Find where the given text appears and provide that cell's center as (X, Y) coordinate. 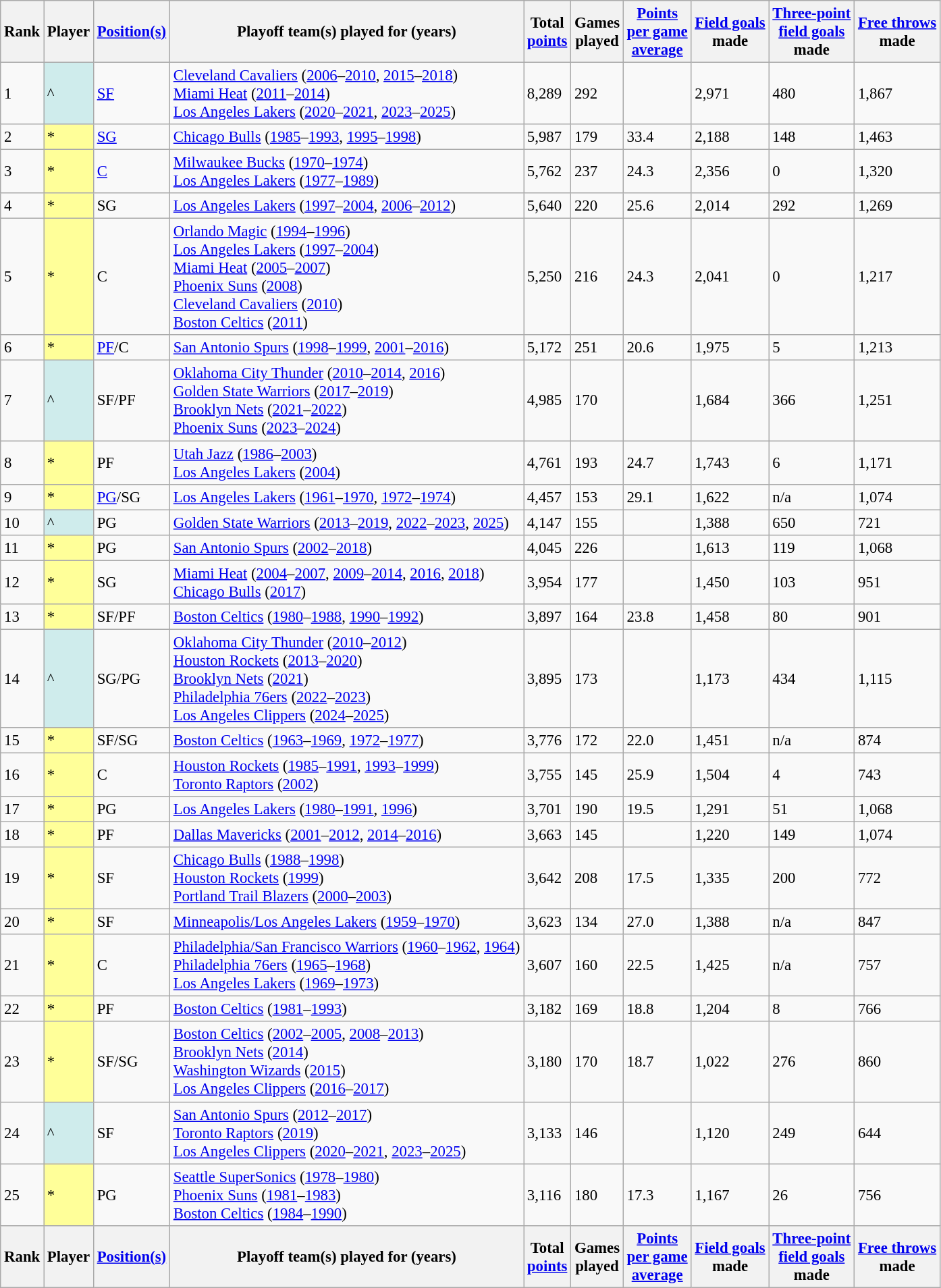
3,180 (547, 1063)
743 (898, 775)
80 (811, 617)
1,975 (730, 348)
1,115 (898, 678)
1,022 (730, 1063)
21 (22, 965)
146 (597, 1133)
951 (898, 582)
3,133 (547, 1133)
119 (811, 547)
San Antonio Spurs (2002–2018) (347, 547)
23 (22, 1063)
148 (811, 137)
1,622 (730, 497)
Oklahoma City Thunder (2010–2014, 2016)Golden State Warriors (2017–2019)Brooklyn Nets (2021–2022)Phoenix Suns (2023–2024) (347, 401)
Orlando Magic (1994–1996)Los Angeles Lakers (1997–2004)Miami Heat (2005–2007)Phoenix Suns (2008)Cleveland Cavaliers (2010)Boston Celtics (2011) (347, 277)
3,642 (547, 878)
1,458 (730, 617)
18.7 (657, 1063)
5,762 (547, 171)
3,701 (547, 809)
3,182 (547, 1009)
237 (597, 171)
3,116 (547, 1195)
Chicago Bulls (1985–1993, 1995–1998) (347, 137)
18 (22, 835)
7 (22, 401)
5,640 (547, 206)
1,217 (898, 277)
12 (22, 582)
27.0 (657, 922)
22 (22, 1009)
17 (22, 809)
25.6 (657, 206)
Milwaukee Bucks (1970–1974)Los Angeles Lakers (1977–1989) (347, 171)
901 (898, 617)
17.3 (657, 1195)
1,269 (898, 206)
Los Angeles Lakers (1980–1991, 1996) (347, 809)
Boston Celtics (1980–1988, 1990–1992) (347, 617)
3,755 (547, 775)
480 (811, 94)
1,450 (730, 582)
15 (22, 741)
1,504 (730, 775)
4,761 (547, 463)
Golden State Warriors (2013–2019, 2022–2023, 2025) (347, 522)
200 (811, 878)
1 (22, 94)
1,613 (730, 547)
3,897 (547, 617)
1,320 (898, 171)
26 (811, 1195)
9 (22, 497)
644 (898, 1133)
Miami Heat (2004–2007, 2009–2014, 2016, 2018)Chicago Bulls (2017) (347, 582)
1,204 (730, 1009)
Utah Jazz (1986–2003)Los Angeles Lakers (2004) (347, 463)
20 (22, 922)
25.9 (657, 775)
3,623 (547, 922)
20.6 (657, 348)
PF/C (131, 348)
Cleveland Cavaliers (2006–2010, 2015–2018)Miami Heat (2011–2014)Los Angeles Lakers (2020–2021, 2023–2025) (347, 94)
149 (811, 835)
134 (597, 922)
103 (811, 582)
22.5 (657, 965)
1,220 (730, 835)
179 (597, 137)
3,607 (547, 965)
33.4 (657, 137)
756 (898, 1195)
Houston Rockets (1985–1991, 1993–1999)Toronto Raptors (2002) (347, 775)
29.1 (657, 497)
19 (22, 878)
3 (22, 171)
Philadelphia/San Francisco Warriors (1960–1962, 1964)Philadelphia 76ers (1965–1968)Los Angeles Lakers (1969–1973) (347, 965)
164 (597, 617)
1,335 (730, 878)
2,041 (730, 277)
5,250 (547, 277)
1,463 (898, 137)
10 (22, 522)
1,425 (730, 965)
766 (898, 1009)
276 (811, 1063)
172 (597, 741)
216 (597, 277)
3,954 (547, 582)
4,985 (547, 401)
650 (811, 522)
Minneapolis/Los Angeles Lakers (1959–1970) (347, 922)
249 (811, 1133)
1,167 (730, 1195)
8,289 (547, 94)
Chicago Bulls (1988–1998)Houston Rockets (1999)Portland Trail Blazers (2000–2003) (347, 878)
17.5 (657, 878)
721 (898, 522)
169 (597, 1009)
3,776 (547, 741)
208 (597, 878)
434 (811, 678)
1,291 (730, 809)
860 (898, 1063)
16 (22, 775)
1,867 (898, 94)
4,045 (547, 547)
193 (597, 463)
2 (22, 137)
Oklahoma City Thunder (2010–2012)Houston Rockets (2013–2020)Brooklyn Nets (2021)Philadelphia 76ers (2022–2023)Los Angeles Clippers (2024–2025) (347, 678)
177 (597, 582)
22.0 (657, 741)
Boston Celtics (2002–2005, 2008–2013)Brooklyn Nets (2014)Washington Wizards (2015)Los Angeles Clippers (2016–2017) (347, 1063)
1,213 (898, 348)
3,663 (547, 835)
San Antonio Spurs (2012–2017)Toronto Raptors (2019)Los Angeles Clippers (2020–2021, 2023–2025) (347, 1133)
173 (597, 678)
155 (597, 522)
SG/PG (131, 678)
4,457 (547, 497)
25 (22, 1195)
51 (811, 809)
3,895 (547, 678)
Los Angeles Lakers (1997–2004, 2006–2012) (347, 206)
190 (597, 809)
Seattle SuperSonics (1978–1980)Phoenix Suns (1981–1983)Boston Celtics (1984–1990) (347, 1195)
2,971 (730, 94)
2,014 (730, 206)
5,172 (547, 348)
1,171 (898, 463)
220 (597, 206)
226 (597, 547)
874 (898, 741)
153 (597, 497)
1,173 (730, 678)
14 (22, 678)
847 (898, 922)
San Antonio Spurs (1998–1999, 2001–2016) (347, 348)
1,743 (730, 463)
13 (22, 617)
251 (597, 348)
24.7 (657, 463)
4,147 (547, 522)
1,251 (898, 401)
18.8 (657, 1009)
Los Angeles Lakers (1961–1970, 1972–1974) (347, 497)
Boston Celtics (1963–1969, 1972–1977) (347, 741)
5,987 (547, 137)
PG/SG (131, 497)
19.5 (657, 809)
1,120 (730, 1133)
757 (898, 965)
2,188 (730, 137)
24 (22, 1133)
772 (898, 878)
Boston Celtics (1981–1993) (347, 1009)
180 (597, 1195)
1,684 (730, 401)
2,356 (730, 171)
1,451 (730, 741)
366 (811, 401)
160 (597, 965)
23.8 (657, 617)
Dallas Mavericks (2001–2012, 2014–2016) (347, 835)
11 (22, 547)
